Find where the given text appears and provide that cell's center as (X, Y) coordinate. 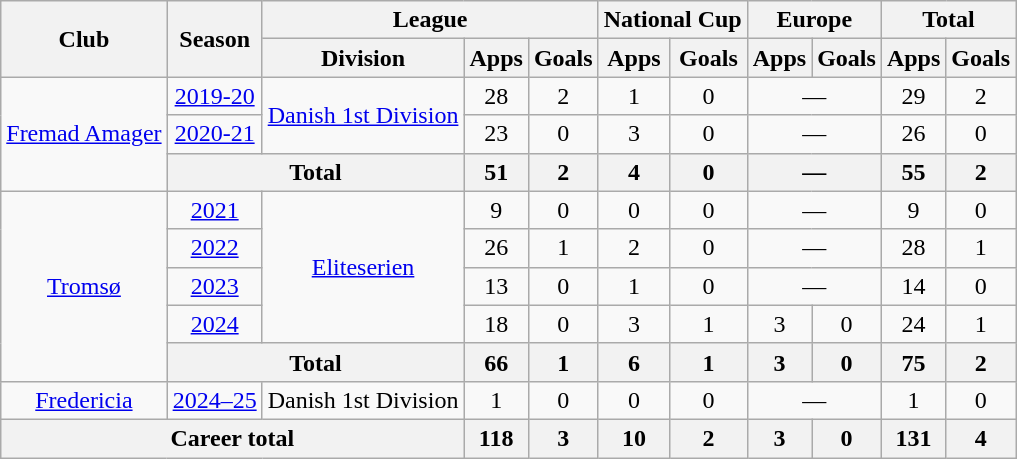
2021 (214, 210)
10 (634, 438)
Fremad Amager (84, 134)
Europe (814, 20)
51 (496, 172)
Eliteserien (363, 267)
55 (913, 172)
Career total (232, 438)
29 (913, 96)
Tromsø (84, 286)
118 (496, 438)
Division (363, 58)
National Cup (672, 20)
2020-21 (214, 134)
23 (496, 134)
2024 (214, 324)
Club (84, 39)
66 (496, 362)
13 (496, 286)
18 (496, 324)
2023 (214, 286)
6 (634, 362)
Fredericia (84, 400)
Season (214, 39)
2024–25 (214, 400)
75 (913, 362)
131 (913, 438)
14 (913, 286)
2019-20 (214, 96)
2022 (214, 248)
League (430, 20)
24 (913, 324)
